Return the (X, Y) coordinate for the center point of the cell that contains the specified text.  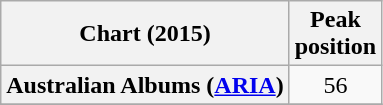
Peakposition (335, 34)
Australian Albums (ARIA) (145, 85)
Chart (2015) (145, 34)
56 (335, 85)
